Scan for the cell matching the given text and deliver its (X, Y) coordinate at center. 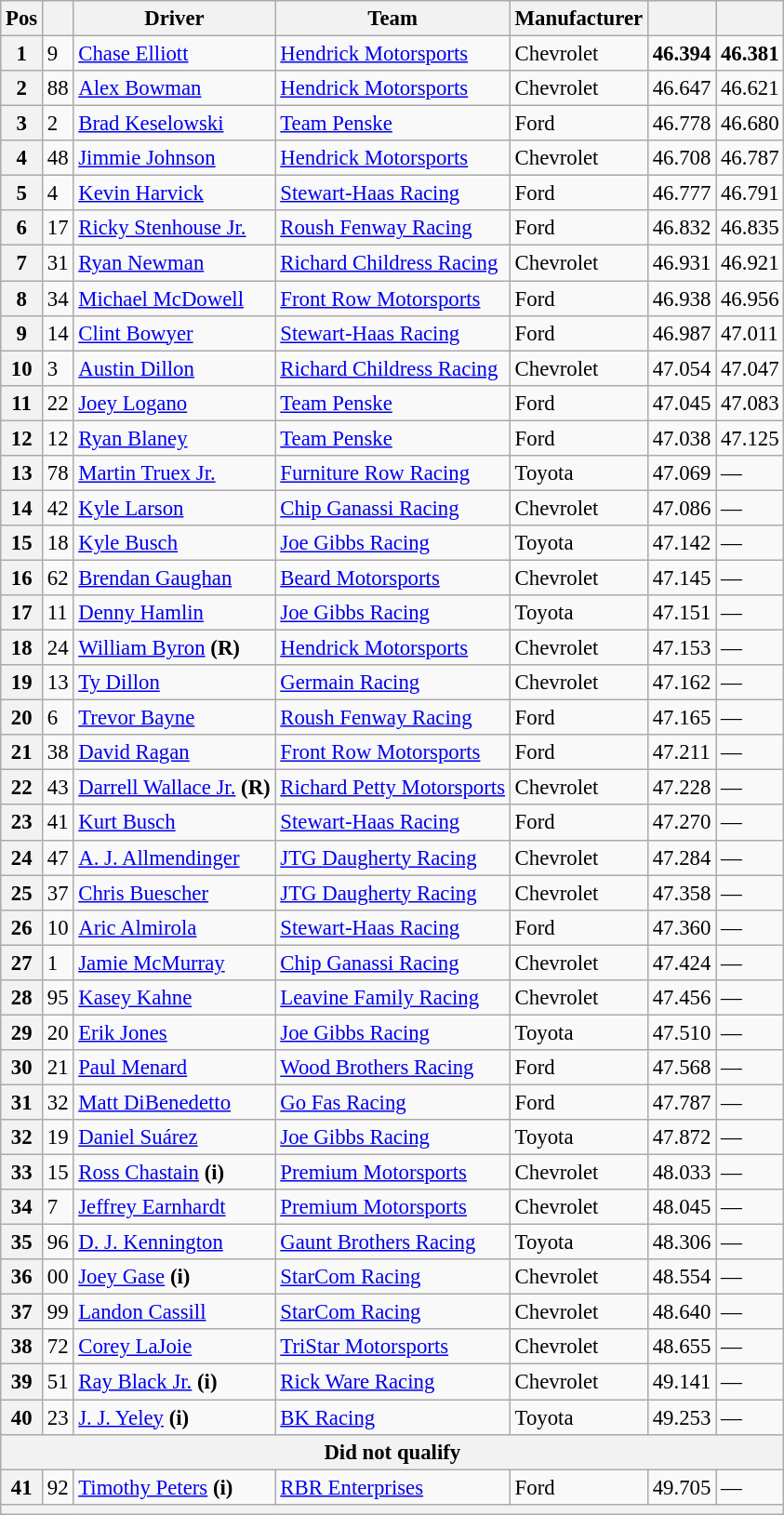
47.083 (750, 403)
Kevin Harvick (175, 193)
D. J. Kennington (175, 1243)
Ross Chastain (i) (175, 1173)
46.777 (681, 193)
47.568 (681, 1068)
Clint Bowyer (175, 333)
J. J. Yeley (i) (175, 1417)
95 (58, 998)
Jamie McMurray (175, 963)
47.510 (681, 1032)
Kasey Kahne (175, 998)
47.125 (750, 438)
Germain Racing (392, 683)
David Ragan (175, 752)
Beard Motorsports (392, 578)
49.141 (681, 1382)
Joey Logano (175, 403)
48.554 (681, 1277)
Aric Almirola (175, 927)
46.835 (750, 228)
47.038 (681, 438)
Brad Keselowski (175, 124)
46.394 (681, 54)
Ray Black Jr. (i) (175, 1382)
Richard Petty Motorsports (392, 788)
Kyle Busch (175, 543)
Daniel Suárez (175, 1137)
96 (58, 1243)
Alex Bowman (175, 88)
40 (22, 1417)
48 (58, 158)
47.011 (750, 333)
36 (22, 1277)
33 (22, 1173)
Paul Menard (175, 1068)
46.956 (750, 299)
Kurt Busch (175, 823)
46.381 (750, 54)
Timothy Peters (i) (175, 1487)
TriStar Motorsports (392, 1348)
46.832 (681, 228)
00 (58, 1277)
RBR Enterprises (392, 1487)
46.708 (681, 158)
49.705 (681, 1487)
5 (22, 193)
99 (58, 1312)
Michael McDowell (175, 299)
46.621 (750, 88)
46.931 (681, 263)
39 (22, 1382)
Jimmie Johnson (175, 158)
47.162 (681, 683)
49.253 (681, 1417)
Chris Buescher (175, 893)
Kyle Larson (175, 508)
Martin Truex Jr. (175, 473)
27 (22, 963)
92 (58, 1487)
Pos (22, 19)
47.165 (681, 718)
Erik Jones (175, 1032)
42 (58, 508)
47.284 (681, 857)
47.054 (681, 368)
48.306 (681, 1243)
26 (22, 927)
47.047 (750, 368)
28 (22, 998)
A. J. Allmendinger (175, 857)
46.647 (681, 88)
47.151 (681, 613)
8 (22, 299)
30 (22, 1068)
78 (58, 473)
Jeffrey Earnhardt (175, 1207)
35 (22, 1243)
47.145 (681, 578)
Did not qualify (392, 1452)
47 (58, 857)
Denny Hamlin (175, 613)
Furniture Row Racing (392, 473)
51 (58, 1382)
48.033 (681, 1173)
Corey LaJoie (175, 1348)
48.045 (681, 1207)
88 (58, 88)
Ricky Stenhouse Jr. (175, 228)
29 (22, 1032)
48.640 (681, 1312)
46.680 (750, 124)
Ryan Blaney (175, 438)
72 (58, 1348)
47.872 (681, 1137)
Rick Ware Racing (392, 1382)
Darrell Wallace Jr. (R) (175, 788)
43 (58, 788)
47.456 (681, 998)
BK Racing (392, 1417)
47.153 (681, 648)
Chase Elliott (175, 54)
47.787 (681, 1102)
47.270 (681, 823)
47.086 (681, 508)
46.921 (750, 263)
Matt DiBenedetto (175, 1102)
47.360 (681, 927)
Joey Gase (i) (175, 1277)
Ty Dillon (175, 683)
48.655 (681, 1348)
47.228 (681, 788)
46.778 (681, 124)
16 (22, 578)
46.987 (681, 333)
25 (22, 893)
46.938 (681, 299)
Wood Brothers Racing (392, 1068)
Driver (175, 19)
Austin Dillon (175, 368)
47.045 (681, 403)
47.211 (681, 752)
Brendan Gaughan (175, 578)
Go Fas Racing (392, 1102)
Gaunt Brothers Racing (392, 1243)
Trevor Bayne (175, 718)
Ryan Newman (175, 263)
62 (58, 578)
47.069 (681, 473)
Team (392, 19)
47.142 (681, 543)
46.791 (750, 193)
Landon Cassill (175, 1312)
Leavine Family Racing (392, 998)
46.787 (750, 158)
47.424 (681, 963)
William Byron (R) (175, 648)
47.358 (681, 893)
Manufacturer (578, 19)
